Return [x, y] of the center of cell containing provided text 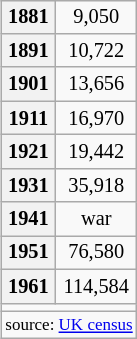
19,442 [96, 152]
9,050 [96, 17]
1891 [28, 51]
1881 [28, 17]
1931 [28, 185]
13,656 [96, 84]
1951 [28, 253]
1911 [28, 118]
16,970 [96, 118]
1961 [28, 286]
1921 [28, 152]
1901 [28, 84]
1941 [28, 219]
114,584 [96, 286]
35,918 [96, 185]
war [96, 219]
10,722 [96, 51]
76,580 [96, 253]
source: UK census [69, 324]
